Return (X, Y) of the center of cell containing provided text 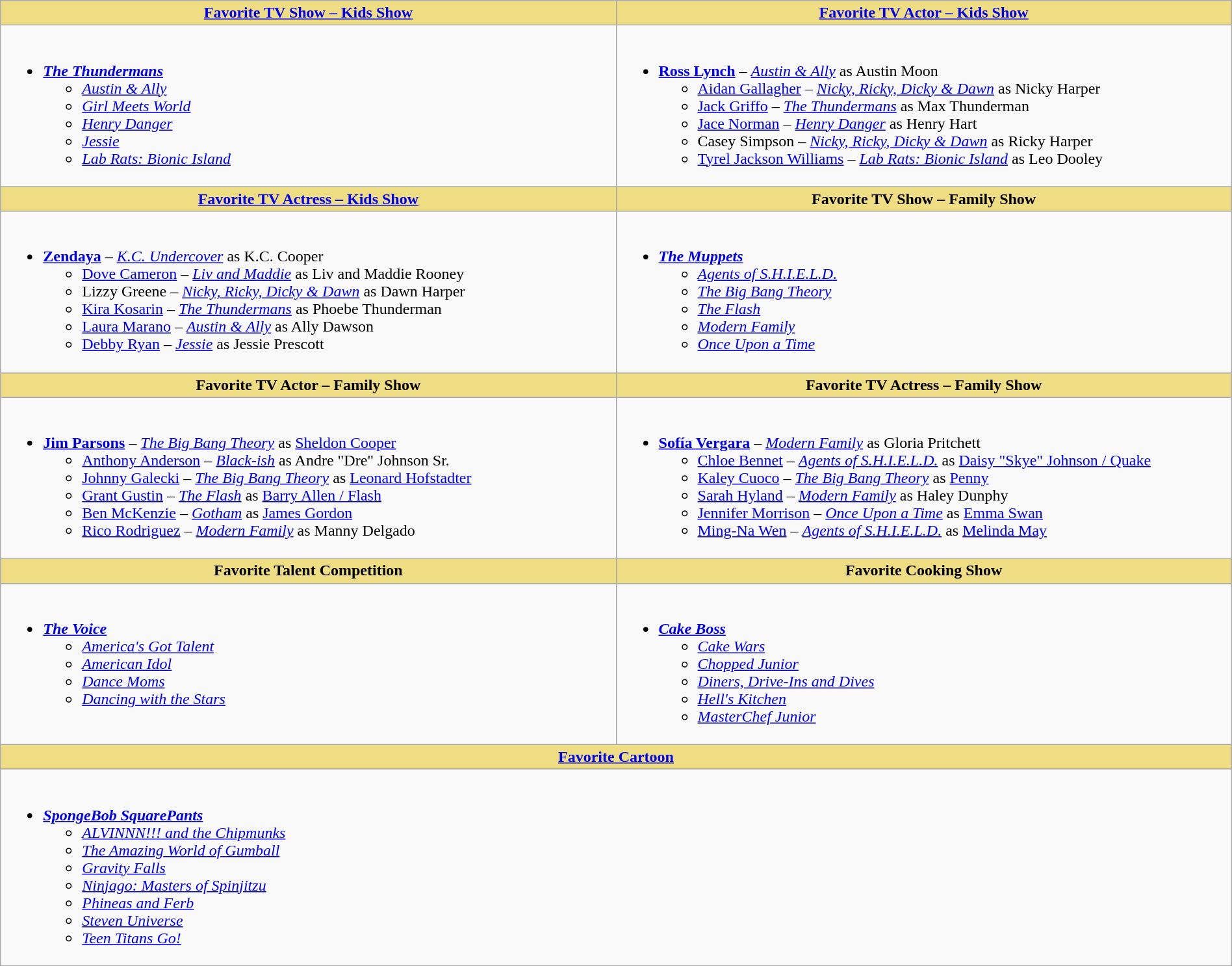
Favorite TV Actor – Kids Show (924, 13)
Favorite TV Show – Family Show (924, 199)
The ThundermansAustin & AllyGirl Meets WorldHenry DangerJessieLab Rats: Bionic Island (308, 106)
Favorite TV Show – Kids Show (308, 13)
The VoiceAmerica's Got TalentAmerican IdolDance MomsDancing with the Stars (308, 664)
Favorite Cooking Show (924, 571)
Favorite TV Actress – Kids Show (308, 199)
Cake BossCake WarsChopped JuniorDiners, Drive-Ins and DivesHell's KitchenMasterChef Junior (924, 664)
The MuppetsAgents of S.H.I.E.L.D.The Big Bang TheoryThe FlashModern FamilyOnce Upon a Time (924, 292)
Favorite Cartoon (616, 757)
Favorite Talent Competition (308, 571)
Favorite TV Actress – Family Show (924, 385)
Favorite TV Actor – Family Show (308, 385)
